Pinpoint the cell where the given text exists, returning its [x, y] midpoint coordinate. 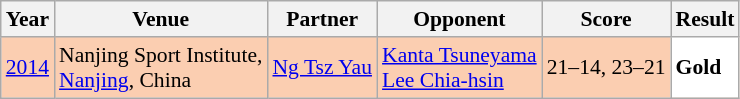
Nanjing Sport Institute,Nanjing, China [160, 68]
Partner [322, 19]
Score [606, 19]
2014 [28, 68]
Result [706, 19]
Opponent [460, 19]
Gold [706, 68]
Venue [160, 19]
21–14, 23–21 [606, 68]
Ng Tsz Yau [322, 68]
Year [28, 19]
Kanta Tsuneyama Lee Chia-hsin [460, 68]
